Pinpoint the cell where the given text exists, returning its [X, Y] midpoint coordinate. 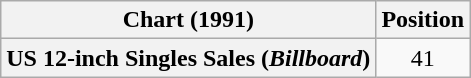
Chart (1991) [188, 20]
Position [423, 20]
US 12-inch Singles Sales (Billboard) [188, 58]
41 [423, 58]
